Capture the cell that displays the provided text and extract its (X, Y) central coordinate. 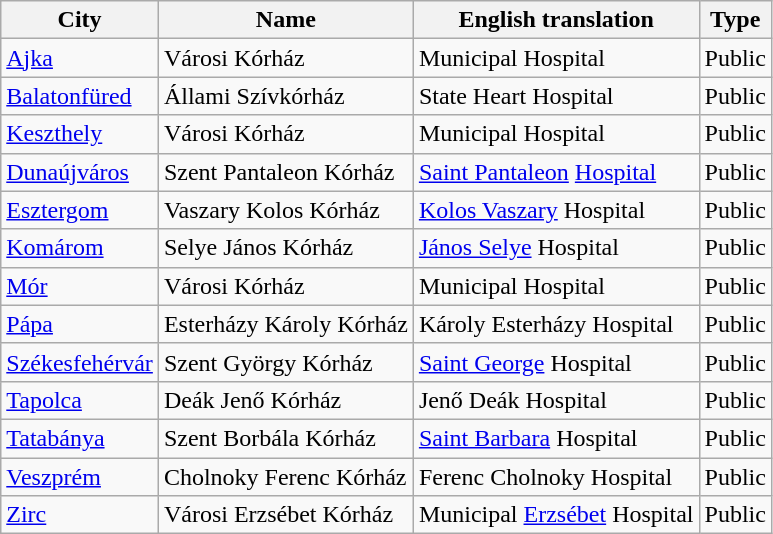
Type (735, 20)
Állami Szívkórház (286, 96)
Tatabánya (80, 438)
Esterházy Károly Kórház (286, 324)
State Heart Hospital (556, 96)
Municipal Erzsébet Hospital (556, 515)
Városi Erzsébet Kórház (286, 515)
Cholnoky Ferenc Kórház (286, 477)
Székesfehérvár (80, 362)
Szent Pantaleon Kórház (286, 172)
City (80, 20)
János Selye Hospital (556, 248)
Veszprém (80, 477)
Vaszary Kolos Kórház (286, 210)
Saint Pantaleon Hospital (556, 172)
Saint Barbara Hospital (556, 438)
Jenő Deák Hospital (556, 400)
Deák Jenő Kórház (286, 400)
Ferenc Cholnoky Hospital (556, 477)
Zirc (80, 515)
Dunaújváros (80, 172)
Tapolca (80, 400)
Name (286, 20)
Károly Esterházy Hospital (556, 324)
Keszthely (80, 134)
English translation (556, 20)
Szent Borbála Kórház (286, 438)
Pápa (80, 324)
Saint George Hospital (556, 362)
Kolos Vaszary Hospital (556, 210)
Komárom (80, 248)
Szent György Kórház (286, 362)
Mór (80, 286)
Esztergom (80, 210)
Balatonfüred (80, 96)
Selye János Kórház (286, 248)
Ajka (80, 58)
